Locate the cell with the specified text and output its [x, y] center coordinate. 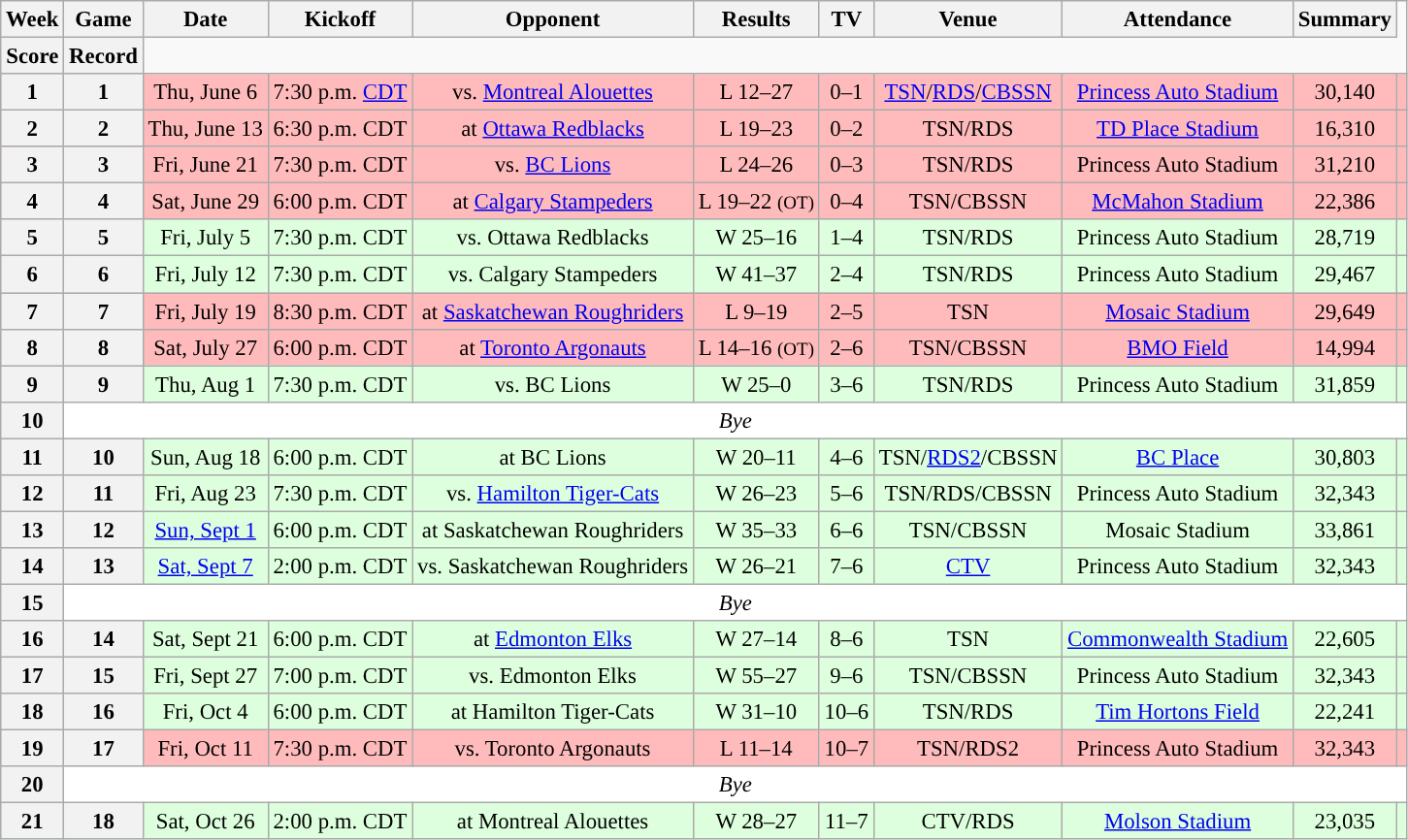
16,310 [1345, 129]
at Montreal Alouettes [553, 822]
10–7 [846, 749]
vs. Hamilton Tiger-Cats [553, 494]
W 31–10 [756, 712]
BC Place [1178, 457]
4–6 [846, 457]
Thu, June 6 [206, 92]
2–5 [846, 311]
Thu, June 13 [206, 129]
CTV/RDS [967, 822]
L 24–26 [756, 165]
Sat, Sept 7 [206, 566]
Sat, Sept 21 [206, 639]
29,467 [1345, 275]
0–3 [846, 165]
Attendance [1178, 19]
W 26–23 [756, 494]
L 12–27 [756, 92]
Fri, June 21 [206, 165]
22,386 [1345, 202]
Fri, July 5 [206, 238]
W 55–27 [756, 676]
L 14–16 (OT) [756, 347]
W 35–33 [756, 530]
L 19–23 [756, 129]
W 25–16 [756, 238]
7:00 p.m. CDT [340, 676]
Kickoff [340, 19]
vs. Saskatchewan Roughriders [553, 566]
Tim Hortons Field [1178, 712]
22,241 [1345, 712]
at Toronto Argonauts [553, 347]
vs. Calgary Stampeders [553, 275]
Fri, Oct 4 [206, 712]
CTV [967, 566]
W 28–27 [756, 822]
5–6 [846, 494]
W 25–0 [756, 384]
W 27–14 [756, 639]
L 19–22 (OT) [756, 202]
22,605 [1345, 639]
Score [33, 56]
at Calgary Stampeders [553, 202]
29,649 [1345, 311]
30,140 [1345, 92]
TV [846, 19]
7–6 [846, 566]
TSN/RDS2 [967, 749]
11–7 [846, 822]
Molson Stadium [1178, 822]
19 [33, 749]
2–4 [846, 275]
0–2 [846, 129]
Fri, Aug 23 [206, 494]
20 [33, 785]
Commonwealth Stadium [1178, 639]
Fri, Oct 11 [206, 749]
at Hamilton Tiger-Cats [553, 712]
9–6 [846, 676]
Results [756, 19]
Opponent [553, 19]
21 [33, 822]
Sun, Sept 1 [206, 530]
Thu, Aug 1 [206, 384]
Sat, July 27 [206, 347]
McMahon Stadium [1178, 202]
Fri, Sept 27 [206, 676]
L 9–19 [756, 311]
Fri, July 19 [206, 311]
Sun, Aug 18 [206, 457]
vs. Toronto Argonauts [553, 749]
3–6 [846, 384]
at Ottawa Redblacks [553, 129]
Game [103, 19]
TD Place Stadium [1178, 129]
W 26–21 [756, 566]
Date [206, 19]
6:30 p.m. CDT [340, 129]
30,803 [1345, 457]
L 11–14 [756, 749]
Record [103, 56]
14,994 [1345, 347]
Summary [1345, 19]
6–6 [846, 530]
10–6 [846, 712]
2–6 [846, 347]
28,719 [1345, 238]
23,035 [1345, 822]
0–4 [846, 202]
at Edmonton Elks [553, 639]
vs. Montreal Alouettes [553, 92]
TSN/RDS2/CBSSN [967, 457]
Fri, July 12 [206, 275]
Week [33, 19]
Sat, Oct 26 [206, 822]
BMO Field [1178, 347]
31,210 [1345, 165]
8:30 p.m. CDT [340, 311]
Sat, June 29 [206, 202]
vs. Edmonton Elks [553, 676]
8–6 [846, 639]
W 20–11 [756, 457]
vs. Ottawa Redblacks [553, 238]
Venue [967, 19]
at BC Lions [553, 457]
W 41–37 [756, 275]
1–4 [846, 238]
31,859 [1345, 384]
0–1 [846, 92]
33,861 [1345, 530]
